Identify which cell holds the provided text, then report its [X, Y] central coordinate. 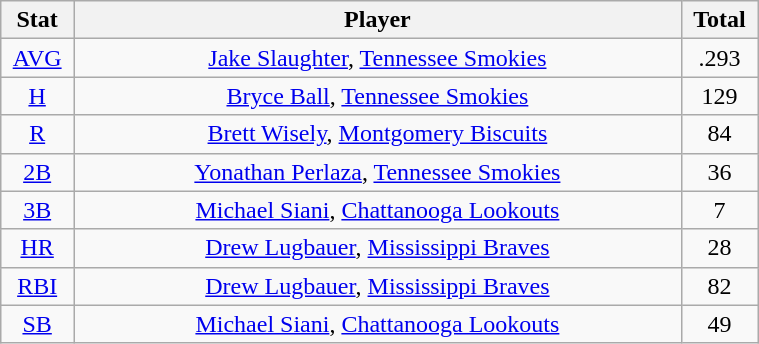
Bryce Ball, Tennessee Smokies [378, 96]
7 [719, 210]
3B [38, 210]
H [38, 96]
Jake Slaughter, Tennessee Smokies [378, 58]
Player [378, 20]
49 [719, 324]
84 [719, 134]
Brett Wisely, Montgomery Biscuits [378, 134]
SB [38, 324]
Stat [38, 20]
Total [719, 20]
HR [38, 248]
129 [719, 96]
82 [719, 286]
36 [719, 172]
28 [719, 248]
RBI [38, 286]
.293 [719, 58]
2B [38, 172]
R [38, 134]
AVG [38, 58]
Yonathan Perlaza, Tennessee Smokies [378, 172]
